From the cell containing the given text, extract its center point as (x, y) coordinate. 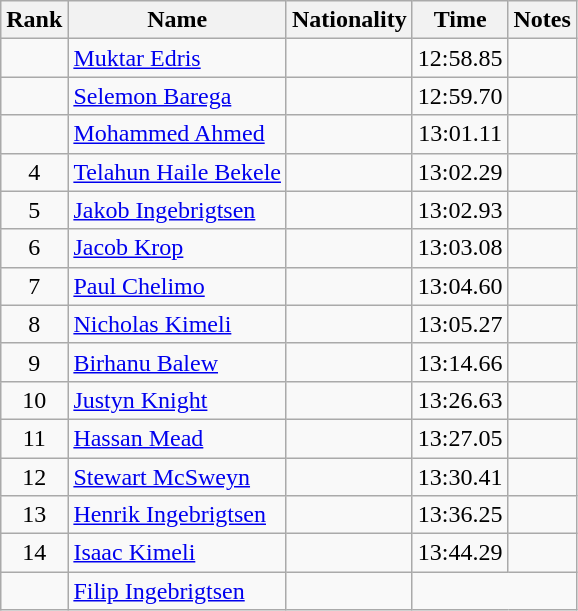
12 (34, 477)
14 (34, 553)
8 (34, 324)
13:26.63 (460, 400)
Rank (34, 20)
10 (34, 400)
Notes (542, 20)
13:30.41 (460, 477)
13:05.27 (460, 324)
13:01.11 (460, 134)
Jacob Krop (178, 248)
Paul Chelimo (178, 286)
13:03.08 (460, 248)
11 (34, 438)
7 (34, 286)
13:36.25 (460, 515)
13:44.29 (460, 553)
13:14.66 (460, 362)
6 (34, 248)
Justyn Knight (178, 400)
Mohammed Ahmed (178, 134)
13:02.29 (460, 172)
5 (34, 210)
Name (178, 20)
12:58.85 (460, 58)
Muktar Edris (178, 58)
Time (460, 20)
Henrik Ingebrigtsen (178, 515)
4 (34, 172)
13 (34, 515)
Birhanu Balew (178, 362)
Stewart McSweyn (178, 477)
Nicholas Kimeli (178, 324)
Filip Ingebrigtsen (178, 591)
9 (34, 362)
12:59.70 (460, 96)
13:27.05 (460, 438)
Selemon Barega (178, 96)
13:02.93 (460, 210)
13:04.60 (460, 286)
Telahun Haile Bekele (178, 172)
Jakob Ingebrigtsen (178, 210)
Hassan Mead (178, 438)
Isaac Kimeli (178, 553)
Nationality (349, 20)
